Locate the cell with the specified text and output its (X, Y) center coordinate. 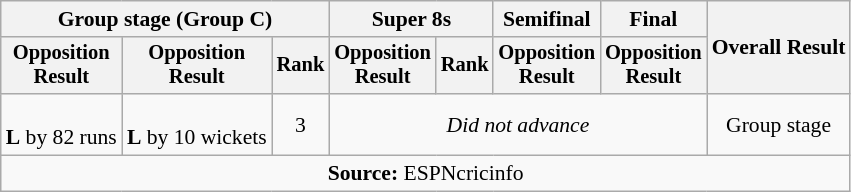
Group stage (779, 124)
Final (654, 19)
Group stage (Group C) (166, 19)
L by 82 runs (62, 124)
Overall Result (779, 48)
3 (301, 124)
Semifinal (546, 19)
Super 8s (411, 19)
L by 10 wickets (197, 124)
Source: ESPNcricinfo (426, 174)
Did not advance (518, 124)
